Locate the cell with the specified text and output its [x, y] center coordinate. 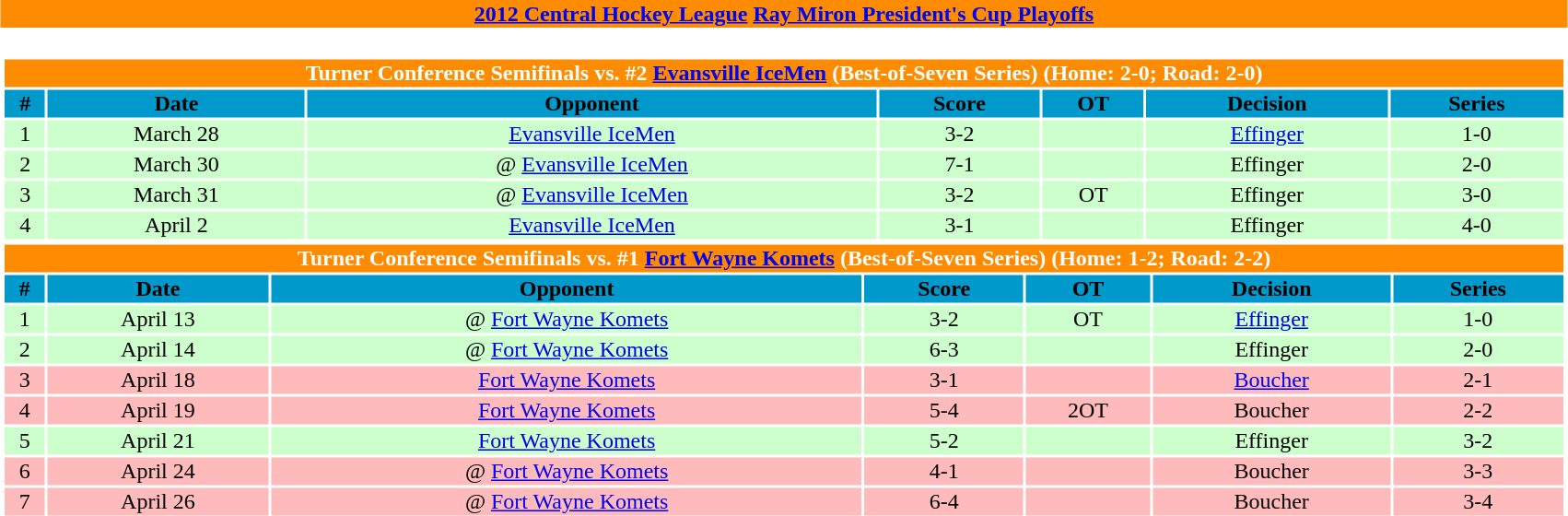
5-4 [944, 410]
2-1 [1478, 381]
April 2 [177, 226]
3-3 [1478, 471]
April 13 [158, 320]
6 [24, 471]
March 31 [177, 194]
2OT [1089, 410]
3-4 [1478, 502]
6-4 [944, 502]
7-1 [960, 165]
4-1 [944, 471]
5-2 [944, 441]
5 [24, 441]
April 14 [158, 349]
7 [24, 502]
April 19 [158, 410]
6-3 [944, 349]
April 18 [158, 381]
March 30 [177, 165]
April 21 [158, 441]
Turner Conference Semifinals vs. #1 Fort Wayne Komets (Best-of-Seven Series) (Home: 1-2; Road: 2-2) [783, 259]
March 28 [177, 134]
Turner Conference Semifinals vs. #2 Evansville IceMen (Best-of-Seven Series) (Home: 2-0; Road: 2-0) [783, 73]
2-2 [1478, 410]
April 26 [158, 502]
2012 Central Hockey League Ray Miron President's Cup Playoffs [784, 14]
3-0 [1477, 194]
4-0 [1477, 226]
April 24 [158, 471]
